Pinpoint the cell where the given text exists, returning its (x, y) midpoint coordinate. 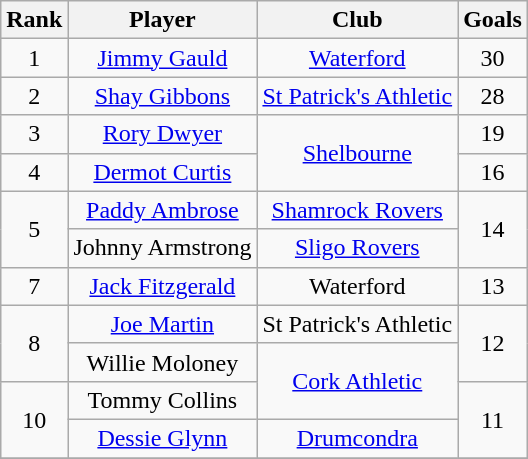
Goals (493, 20)
13 (493, 286)
Dermot Curtis (162, 172)
Drumcondra (358, 438)
1 (34, 58)
Tommy Collins (162, 400)
4 (34, 172)
Joe Martin (162, 324)
11 (493, 419)
Shelbourne (358, 153)
Club (358, 20)
Shay Gibbons (162, 96)
Paddy Ambrose (162, 210)
Willie Moloney (162, 362)
5 (34, 229)
Cork Athletic (358, 381)
2 (34, 96)
12 (493, 343)
Johnny Armstrong (162, 248)
3 (34, 134)
19 (493, 134)
Player (162, 20)
8 (34, 343)
Jack Fitzgerald (162, 286)
16 (493, 172)
Rory Dwyer (162, 134)
14 (493, 229)
Rank (34, 20)
Dessie Glynn (162, 438)
Sligo Rovers (358, 248)
10 (34, 419)
30 (493, 58)
28 (493, 96)
Jimmy Gauld (162, 58)
7 (34, 286)
Shamrock Rovers (358, 210)
